Return [X, Y] of the center of cell containing provided text 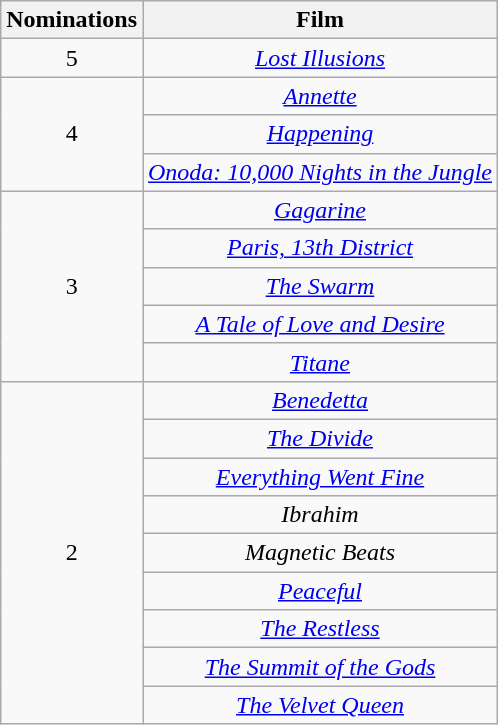
A Tale of Love and Desire [320, 324]
Peaceful [320, 591]
The Velvet Queen [320, 705]
The Restless [320, 629]
Nominations [72, 20]
Lost Illusions [320, 58]
Onoda: 10,000 Nights in the Jungle [320, 172]
The Summit of the Gods [320, 667]
Happening [320, 134]
Annette [320, 96]
Everything Went Fine [320, 477]
The Swarm [320, 286]
Ibrahim [320, 515]
4 [72, 134]
2 [72, 552]
The Divide [320, 438]
3 [72, 286]
Benedetta [320, 400]
Paris, 13th District [320, 248]
Titane [320, 362]
Magnetic Beats [320, 553]
5 [72, 58]
Gagarine [320, 210]
Film [320, 20]
